Scan for the cell matching the given text and deliver its (x, y) coordinate at center. 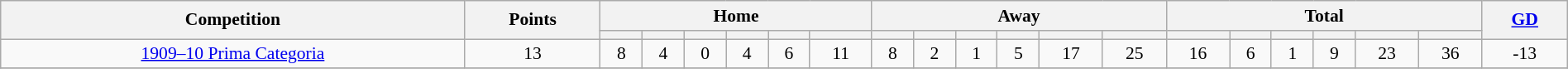
25 (1135, 53)
-13 (1525, 53)
13 (533, 53)
23 (1388, 53)
0 (705, 53)
2 (935, 53)
36 (1451, 53)
9 (1335, 53)
11 (840, 53)
Points (533, 20)
Competition (233, 20)
Away (1019, 16)
5 (1019, 53)
17 (1072, 53)
GD (1525, 20)
1909–10 Prima Categoria (233, 53)
Home (736, 16)
16 (1198, 53)
Total (1324, 16)
